Extract the [X, Y] coordinate from the center of the cell holding the provided text.  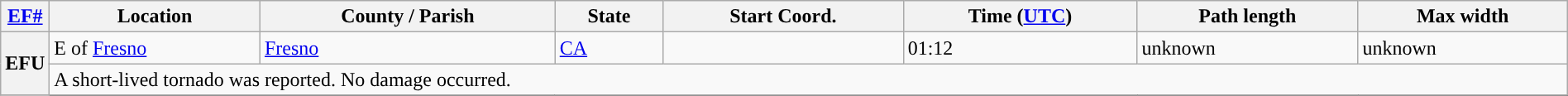
County / Parish [407, 17]
Time (UTC) [1021, 17]
A short-lived tornado was reported. No damage occurred. [809, 79]
Start Coord. [783, 17]
CA [609, 48]
Max width [1462, 17]
E of Fresno [155, 48]
State [609, 17]
01:12 [1021, 48]
EFU [25, 64]
Fresno [407, 48]
Path length [1247, 17]
EF# [25, 17]
Location [155, 17]
